Determine the [X, Y] coordinate at the center of the cell enclosing the given text.  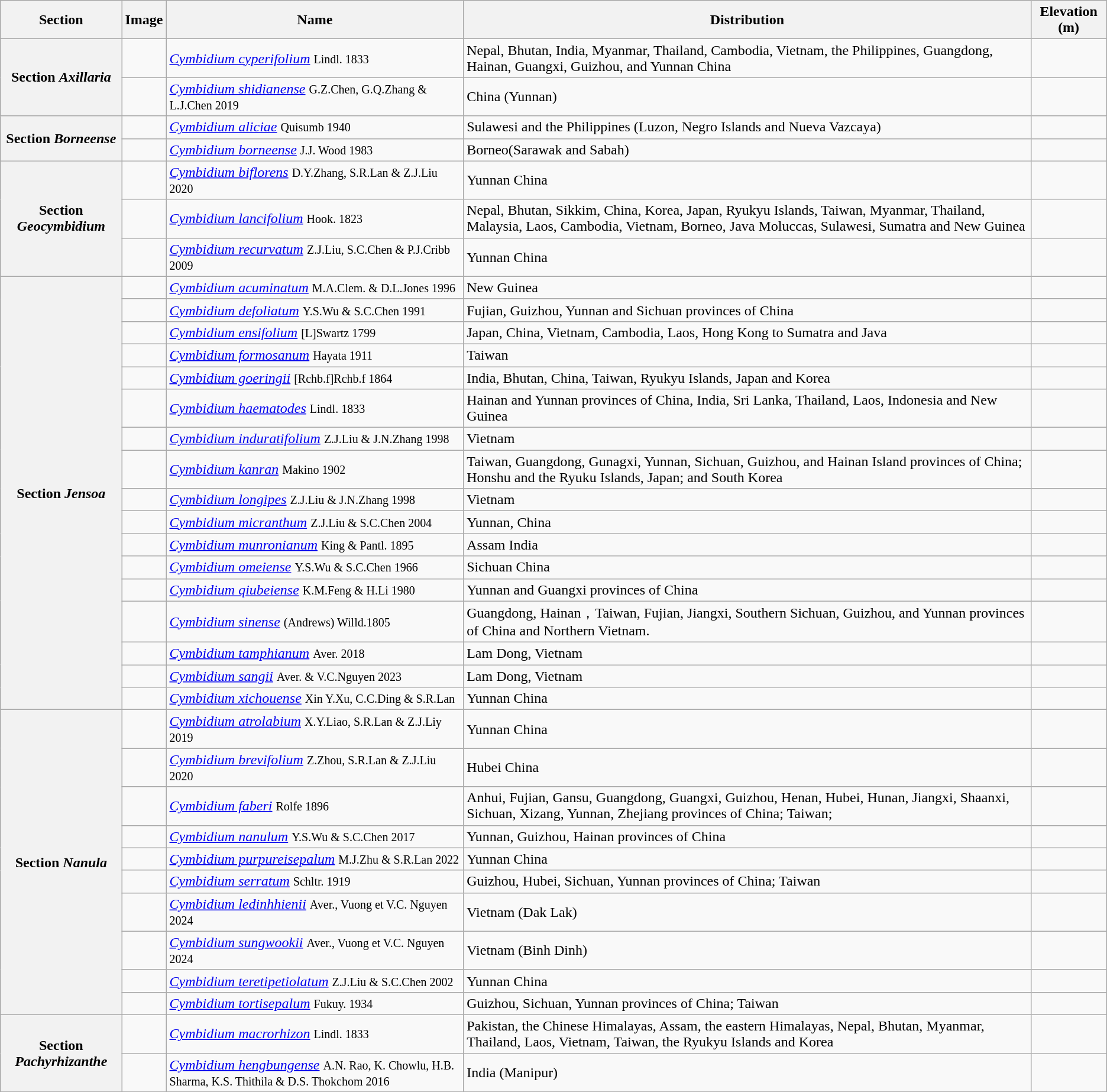
Assam India [747, 545]
Cymbidium induratifolium Z.J.Liu & J.N.Zhang 1998 [315, 439]
Section Geocymbidium [61, 219]
India, Bhutan, China, Taiwan, Ryukyu Islands, Japan and Korea [747, 378]
Cymbidium borneense J.J. Wood 1983 [315, 150]
Cymbidium sangii Aver. & V.C.Nguyen 2023 [315, 676]
Section [61, 20]
Cymbidium biflorens D.Y.Zhang, S.R.Lan & Z.J.Liu 2020 [315, 180]
Cymbidium nanulum Y.S.Wu & S.C.Chen 2017 [315, 836]
Cymbidium ensifolium [L]Swartz 1799 [315, 332]
Cymbidium atrolabium X.Y.Liao, S.R.Lan & Z.J.Liy 2019 [315, 729]
Section Axillaria [61, 77]
Guizhou, Hubei, Sichuan, Yunnan provinces of China; Taiwan [747, 881]
Cymbidium lancifolium Hook. 1823 [315, 219]
Distribution [747, 20]
Nepal, Bhutan, India, Myanmar, Thailand, Cambodia, Vietnam, the Philippines, Guangdong, Hainan, Guangxi, Guizhou, and Yunnan China [747, 58]
Sichuan China [747, 567]
Section Borneense [61, 138]
Cymbidium aliciae Quisumb 1940 [315, 127]
Section Nanula [61, 862]
Cymbidium formosanum Hayata 1911 [315, 355]
Cymbidium purpureisepalum M.J.Zhu & S.R.Lan 2022 [315, 859]
Taiwan, Guangdong, Gunagxi, Yunnan, Sichuan, Guizhou, and Hainan Island provinces of China; Honshu and the Ryuku Islands, Japan; and South Korea [747, 470]
Yunnan, Guizhou, Hainan provinces of China [747, 836]
Cymbidium tortisepalum Fukuy. 1934 [315, 1003]
Vietnam (Binh Dinh) [747, 950]
China (Yunnan) [747, 97]
Vietnam (Dak Lak) [747, 912]
Cymbidium cyperifolium Lindl. 1833 [315, 58]
Cymbidium longipes Z.J.Liu & J.N.Zhang 1998 [315, 500]
Hainan and Yunnan provinces of China, India, Sri Lanka, Thailand, Laos, Indonesia and New Guinea [747, 408]
Cymbidium micranthum Z.J.Liu & S.C.Chen 2004 [315, 522]
Elevation (m) [1069, 20]
Cymbidium hengbungense A.N. Rao, K. Chowlu, H.B. Sharma, K.S. Thithila & D.S. Thokchom 2016 [315, 1072]
Cymbidium ledinhhienii Aver., Vuong et V.C. Nguyen 2024 [315, 912]
Cymbidium omeiense Y.S.Wu & S.C.Chen 1966 [315, 567]
Cymbidium defoliatum Y.S.Wu & S.C.Chen 1991 [315, 310]
New Guinea [747, 287]
Cymbidium haematodes Lindl. 1833 [315, 408]
Sulawesi and the Philippines (Luzon, Negro Islands and Nueva Vazcaya) [747, 127]
Cymbidium serratum Schltr. 1919 [315, 881]
Cymbidium teretipetiolatum Z.J.Liu & S.C.Chen 2002 [315, 981]
Cymbidium sungwookii Aver., Vuong et V.C. Nguyen 2024 [315, 950]
Yunnan, China [747, 522]
Section Jensoa [61, 493]
Cymbidium qiubeiense K.M.Feng & H.Li 1980 [315, 590]
Cymbidium faberi Rolfe 1896 [315, 806]
Cymbidium kanran Makino 1902 [315, 470]
Hubei China [747, 768]
Taiwan [747, 355]
Pakistan, the Chinese Himalayas, Assam, the eastern Himalayas, Nepal, Bhutan, Myanmar, Thailand, Laos, Vietnam, Taiwan, the Ryukyu Islands and Korea [747, 1034]
Cymbidium munronianum King & Pantl. 1895 [315, 545]
Cymbidium brevifolium Z.Zhou, S.R.Lan & Z.J.Liu 2020 [315, 768]
Cymbidium macrorhizon Lindl. 1833 [315, 1034]
Cymbidium tamphianum Aver. 2018 [315, 654]
Cymbidium sinense (Andrews) Willd.1805 [315, 622]
Cymbidium shidianense G.Z.Chen, G.Q.Zhang & L.J.Chen 2019 [315, 97]
Cymbidium recurvatum Z.J.Liu, S.C.Chen & P.J.Cribb 2009 [315, 257]
Guangdong, Hainan，Taiwan, Fujian, Jiangxi, Southern Sichuan, Guizhou, and Yunnan provinces of China and Northern Vietnam. [747, 622]
India (Manipur) [747, 1072]
Name [315, 20]
Cymbidium xichouense Xin Y.Xu, C.C.Ding & S.R.Lan [315, 699]
Japan, China, Vietnam, Cambodia, Laos, Hong Kong to Sumatra and Java [747, 332]
Cymbidium goeringii [Rchb.f]Rchb.f 1864 [315, 378]
Borneo(Sarawak and Sabah) [747, 150]
Image [144, 20]
Fujian, Guizhou, Yunnan and Sichuan provinces of China [747, 310]
Yunnan and Guangxi provinces of China [747, 590]
Guizhou, Sichuan, Yunnan provinces of China; Taiwan [747, 1003]
Section Pachyrhizanthe [61, 1053]
Cymbidium acuminatum M.A.Clem. & D.L.Jones 1996 [315, 287]
